Find where the given text appears and provide that cell's center as [x, y] coordinate. 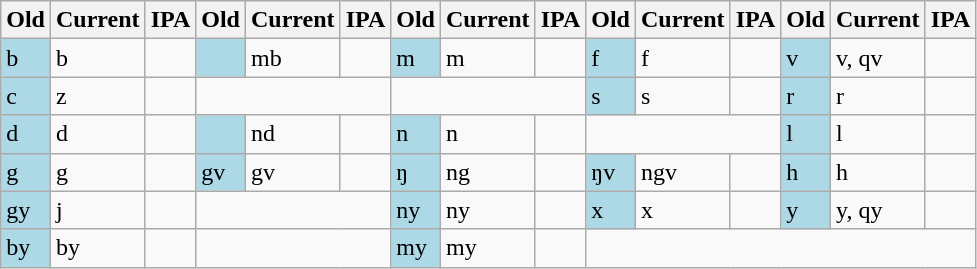
y, qy [878, 210]
y [806, 210]
mb [294, 58]
ng [488, 172]
v, qv [878, 58]
ŋ [416, 172]
v [806, 58]
ŋv [611, 172]
gy [26, 210]
j [98, 210]
ngv [684, 172]
nd [294, 134]
c [26, 96]
z [98, 96]
